Identify which cell holds the provided text, then report its [X, Y] central coordinate. 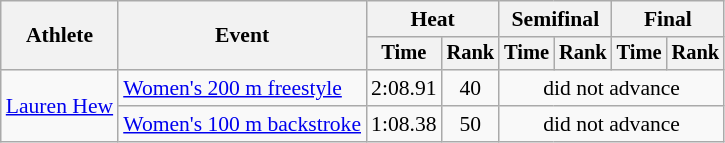
Lauren Hew [60, 106]
Athlete [60, 36]
Women's 200 m freestyle [242, 88]
50 [471, 124]
40 [471, 88]
2:08.91 [404, 88]
Semifinal [555, 19]
Final [668, 19]
Event [242, 36]
Heat [432, 19]
1:08.38 [404, 124]
Women's 100 m backstroke [242, 124]
